For the text-containing cell, return its midpoint in [X, Y] coordinate format. 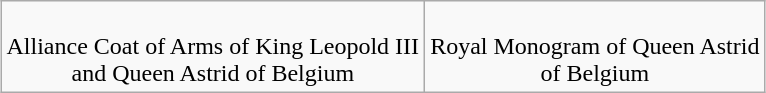
Royal Monogram of Queen Astrid of Belgium [595, 47]
Alliance Coat of Arms of King Leopold III and Queen Astrid of Belgium [213, 47]
